Extract the (x, y) coordinate from the center of the cell holding the provided text.  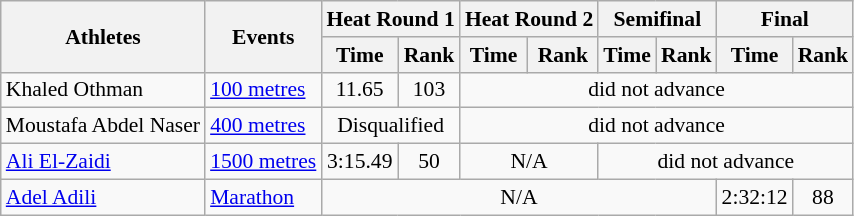
88 (824, 197)
1500 metres (263, 162)
3:15.49 (360, 162)
Khaled Othman (103, 90)
Moustafa Abdel Naser (103, 126)
Ali El-Zaidi (103, 162)
Disqualified (390, 126)
100 metres (263, 90)
Final (786, 19)
50 (429, 162)
Events (263, 36)
Athletes (103, 36)
Semifinal (657, 19)
Marathon (263, 197)
Adel Adili (103, 197)
Heat Round 1 (390, 19)
2:32:12 (755, 197)
103 (429, 90)
Heat Round 2 (529, 19)
400 metres (263, 126)
11.65 (360, 90)
